Return the [X, Y] coordinate for the center point of the cell that contains the specified text.  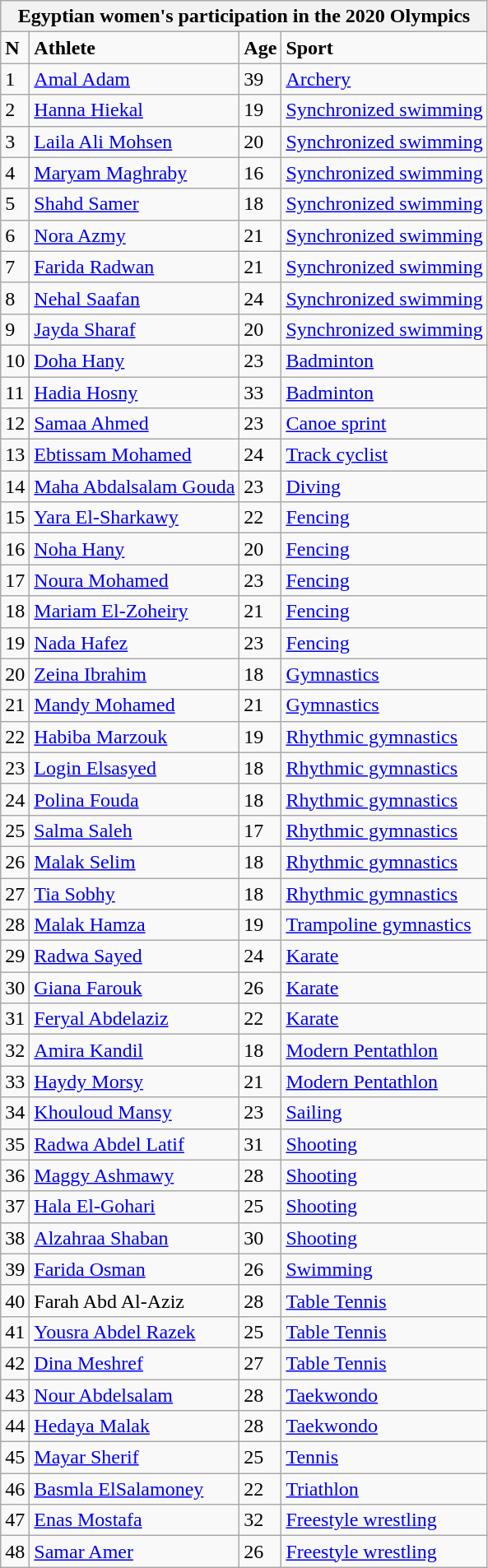
Egyptian women's participation in the 2020 Olympics [244, 16]
41 [15, 1332]
10 [15, 361]
15 [15, 518]
7 [15, 267]
Tia Sobhy [135, 893]
Amira Kandil [135, 1050]
Amal Adam [135, 79]
Jayda Sharaf [135, 329]
Login Elsasyed [135, 768]
Sailing [384, 1113]
Nada Hafez [135, 643]
Maha Abdalsalam Gouda [135, 486]
Hedaya Malak [135, 1426]
Feryal Abdelaziz [135, 1019]
38 [15, 1238]
Radwa Sayed [135, 956]
1 [15, 79]
Diving [384, 486]
8 [15, 298]
6 [15, 235]
Hala El-Gohari [135, 1207]
Habiba Marzouk [135, 737]
Archery [384, 79]
Yara El-Sharkawy [135, 518]
Mandy Mohamed [135, 705]
Mayar Sherif [135, 1458]
46 [15, 1489]
47 [15, 1520]
Canoe sprint [384, 424]
Haydy Morsy [135, 1082]
Maryam Maghraby [135, 173]
Age [260, 48]
2 [15, 110]
44 [15, 1426]
Polina Fouda [135, 799]
3 [15, 142]
Maggy Ashmawy [135, 1175]
Samar Amer [135, 1552]
14 [15, 486]
Malak Hamza [135, 925]
43 [15, 1395]
40 [15, 1300]
42 [15, 1363]
Ebtissam Mohamed [135, 455]
Radwa Abdel Latif [135, 1144]
Triathlon [384, 1489]
Track cyclist [384, 455]
Doha Hany [135, 361]
Samaa Ahmed [135, 424]
Noura Mohamed [135, 580]
Enas Mostafa [135, 1520]
Nour Abdelsalam [135, 1395]
Trampoline gymnastics [384, 925]
Farida Radwan [135, 267]
Yousra Abdel Razek [135, 1332]
11 [15, 393]
Malak Selim [135, 862]
9 [15, 329]
Khouloud Mansy [135, 1113]
Giana Farouk [135, 988]
Alzahraa Shaban [135, 1238]
37 [15, 1207]
Athlete [135, 48]
5 [15, 204]
Mariam El-Zoheiry [135, 612]
Sport [384, 48]
36 [15, 1175]
4 [15, 173]
Dina Meshref [135, 1363]
Swimming [384, 1269]
Farida Osman [135, 1269]
Nehal Saafan [135, 298]
Salma Saleh [135, 831]
Zeina Ibrahim [135, 674]
Shahd Samer [135, 204]
Hanna Hiekal [135, 110]
Basmla ElSalamoney [135, 1489]
12 [15, 424]
Hadia Hosny [135, 393]
29 [15, 956]
34 [15, 1113]
Nora Azmy [135, 235]
45 [15, 1458]
N [15, 48]
35 [15, 1144]
Noha Hany [135, 549]
Tennis [384, 1458]
48 [15, 1552]
Farah Abd Al-Aziz [135, 1300]
Laila Ali Mohsen [135, 142]
13 [15, 455]
